For the text-containing cell, return its midpoint in (x, y) coordinate format. 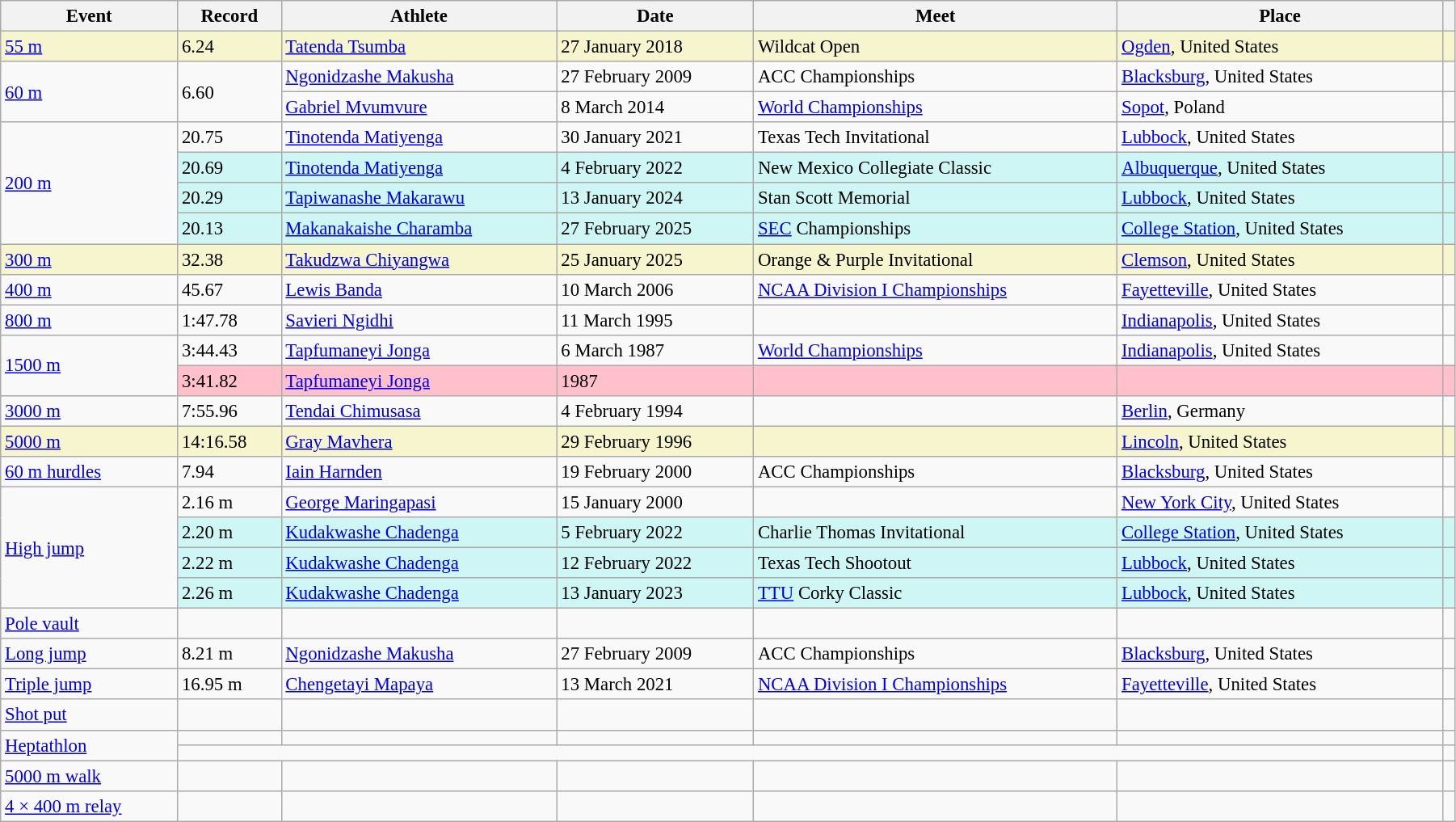
13 March 2021 (655, 685)
SEC Championships (936, 229)
2.16 m (229, 502)
Shot put (89, 715)
Gray Mavhera (419, 441)
13 January 2023 (655, 593)
5000 m (89, 441)
25 January 2025 (655, 259)
7.94 (229, 472)
Tatenda Tsumba (419, 47)
Texas Tech Invitational (936, 137)
Pole vault (89, 624)
3:41.82 (229, 381)
Triple jump (89, 685)
2.20 m (229, 533)
10 March 2006 (655, 289)
3000 m (89, 411)
High jump (89, 547)
Lincoln, United States (1280, 441)
8.21 m (229, 654)
4 × 400 m relay (89, 806)
Stan Scott Memorial (936, 198)
45.67 (229, 289)
Orange & Purple Invitational (936, 259)
Gabriel Mvumvure (419, 107)
Makanakaishe Charamba (419, 229)
Clemson, United States (1280, 259)
60 m hurdles (89, 472)
George Maringapasi (419, 502)
Charlie Thomas Invitational (936, 533)
Texas Tech Shootout (936, 563)
30 January 2021 (655, 137)
11 March 1995 (655, 320)
20.13 (229, 229)
200 m (89, 183)
20.69 (229, 168)
4 February 1994 (655, 411)
400 m (89, 289)
5 February 2022 (655, 533)
20.29 (229, 198)
Tapiwanashe Makarawu (419, 198)
27 February 2025 (655, 229)
7:55.96 (229, 411)
4 February 2022 (655, 168)
3:44.43 (229, 350)
Sopot, Poland (1280, 107)
Event (89, 16)
Lewis Banda (419, 289)
19 February 2000 (655, 472)
55 m (89, 47)
Wildcat Open (936, 47)
300 m (89, 259)
Berlin, Germany (1280, 411)
12 February 2022 (655, 563)
2.22 m (229, 563)
Place (1280, 16)
Ogden, United States (1280, 47)
1500 m (89, 365)
60 m (89, 92)
5000 m walk (89, 776)
Date (655, 16)
Heptathlon (89, 745)
Record (229, 16)
Albuquerque, United States (1280, 168)
6 March 1987 (655, 350)
Tendai Chimusasa (419, 411)
Savieri Ngidhi (419, 320)
6.60 (229, 92)
13 January 2024 (655, 198)
6.24 (229, 47)
2.26 m (229, 593)
29 February 1996 (655, 441)
20.75 (229, 137)
Meet (936, 16)
14:16.58 (229, 441)
1987 (655, 381)
Iain Harnden (419, 472)
New Mexico Collegiate Classic (936, 168)
8 March 2014 (655, 107)
TTU Corky Classic (936, 593)
1:47.78 (229, 320)
Chengetayi Mapaya (419, 685)
Long jump (89, 654)
16.95 m (229, 685)
32.38 (229, 259)
New York City, United States (1280, 502)
27 January 2018 (655, 47)
Athlete (419, 16)
800 m (89, 320)
15 January 2000 (655, 502)
Takudzwa Chiyangwa (419, 259)
